Find where the given text appears and provide that cell's center as [X, Y] coordinate. 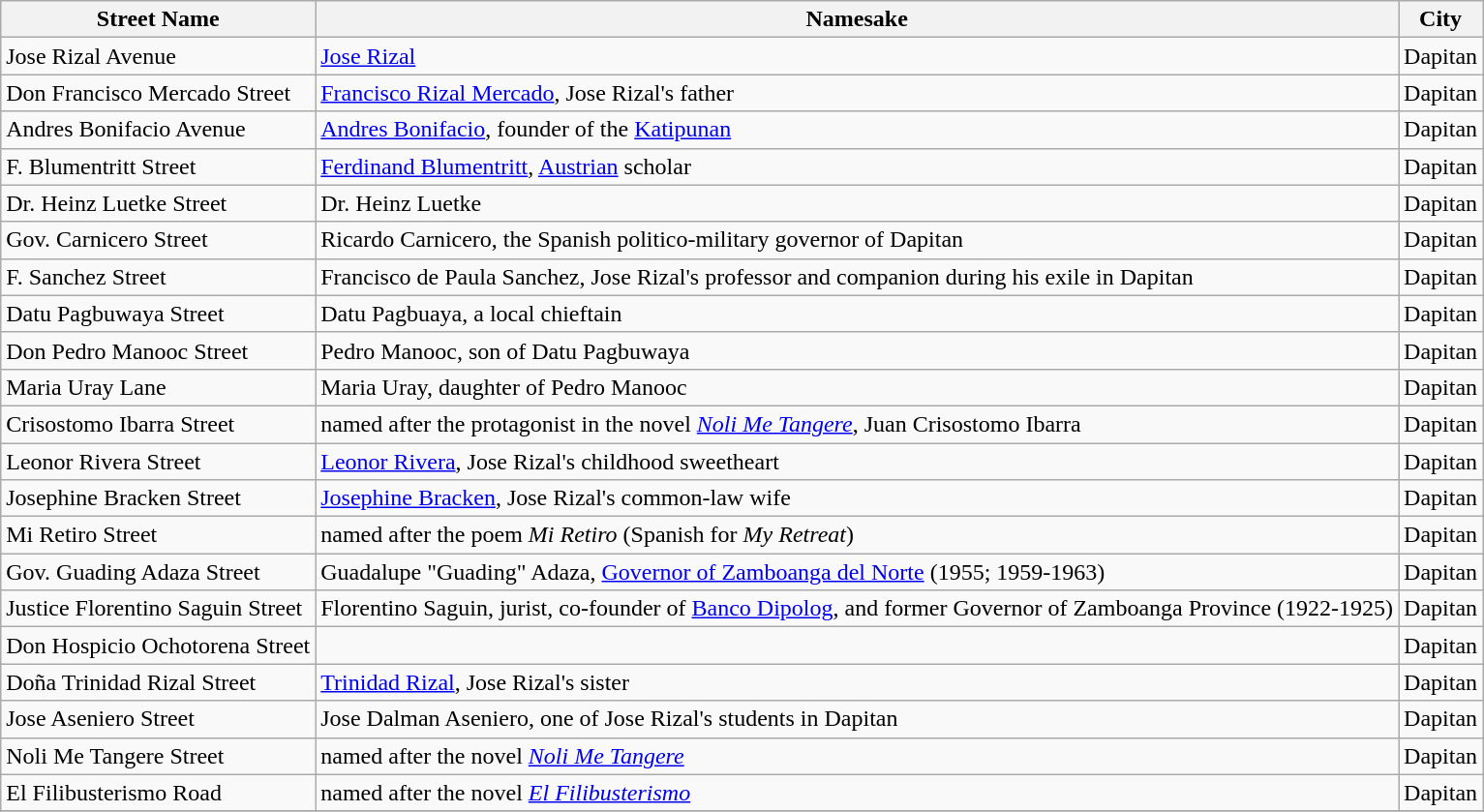
Mi Retiro Street [159, 535]
Jose Rizal [858, 56]
Namesake [858, 19]
Gov. Carnicero Street [159, 240]
Jose Rizal Avenue [159, 56]
Gov. Guading Adaza Street [159, 572]
Justice Florentino Saguin Street [159, 609]
Ricardo Carnicero, the Spanish politico-military governor of Dapitan [858, 240]
Francisco Rizal Mercado, Jose Rizal's father [858, 93]
named after the novel Noli Me Tangere [858, 756]
Andres Bonifacio, founder of the Katipunan [858, 130]
Don Hospicio Ochotorena Street [159, 646]
named after the poem Mi Retiro (Spanish for My Retreat) [858, 535]
F. Sanchez Street [159, 277]
Trinidad Rizal, Jose Rizal's sister [858, 682]
Jose Aseniero Street [159, 719]
named after the novel El Filibusterismo [858, 793]
Andres Bonifacio Avenue [159, 130]
Don Francisco Mercado Street [159, 93]
Don Pedro Manooc Street [159, 350]
Jose Dalman Aseniero, one of Jose Rizal's students in Dapitan [858, 719]
Josephine Bracken, Jose Rizal's common-law wife [858, 498]
Leonor Rivera, Jose Rizal's childhood sweetheart [858, 462]
Maria Uray Lane [159, 387]
Pedro Manooc, son of Datu Pagbuwaya [858, 350]
Francisco de Paula Sanchez, Jose Rizal's professor and companion during his exile in Dapitan [858, 277]
Doña Trinidad Rizal Street [159, 682]
Street Name [159, 19]
Crisostomo Ibarra Street [159, 424]
Datu Pagbuaya, a local chieftain [858, 314]
Florentino Saguin, jurist, co-founder of Banco Dipolog, and former Governor of Zamboanga Province (1922-1925) [858, 609]
F. Blumentritt Street [159, 166]
El Filibusterismo Road [159, 793]
Dr. Heinz Luetke Street [159, 203]
Dr. Heinz Luetke [858, 203]
Maria Uray, daughter of Pedro Manooc [858, 387]
Leonor Rivera Street [159, 462]
Datu Pagbuwaya Street [159, 314]
Josephine Bracken Street [159, 498]
Noli Me Tangere Street [159, 756]
named after the protagonist in the novel Noli Me Tangere, Juan Crisostomo Ibarra [858, 424]
Guadalupe "Guading" Adaza, Governor of Zamboanga del Norte (1955; 1959-1963) [858, 572]
City [1440, 19]
Ferdinand Blumentritt, Austrian scholar [858, 166]
